Pinpoint the cell where the given text exists, returning its [x, y] midpoint coordinate. 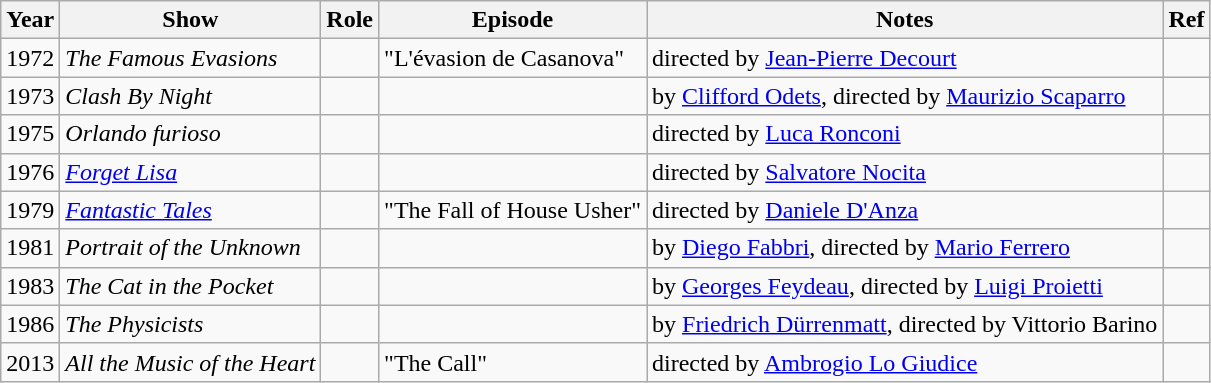
1976 [30, 172]
1983 [30, 286]
"The Call" [513, 362]
1973 [30, 96]
directed by Jean-Pierre Decourt [904, 58]
1986 [30, 324]
Episode [513, 20]
Notes [904, 20]
Role [350, 20]
by Diego Fabbri, directed by Mario Ferrero [904, 248]
directed by Daniele D'Anza [904, 210]
directed by Ambrogio Lo Giudice [904, 362]
Ref [1186, 20]
Year [30, 20]
by Friedrich Dürrenmatt, directed by Vittorio Barino [904, 324]
Forget Lisa [190, 172]
Portrait of the Unknown [190, 248]
1979 [30, 210]
Orlando furioso [190, 134]
"L'évasion de Casanova" [513, 58]
"The Fall of House Usher" [513, 210]
2013 [30, 362]
Clash By Night [190, 96]
directed by Luca Ronconi [904, 134]
1972 [30, 58]
1981 [30, 248]
Fantastic Tales [190, 210]
All the Music of the Heart [190, 362]
The Cat in the Pocket [190, 286]
by Clifford Odets, directed by Maurizio Scaparro [904, 96]
by Georges Feydeau, directed by Luigi Proietti [904, 286]
1975 [30, 134]
directed by Salvatore Nocita [904, 172]
The Famous Evasions [190, 58]
The Physicists [190, 324]
Show [190, 20]
